Capture the cell that displays the provided text and extract its [x, y] central coordinate. 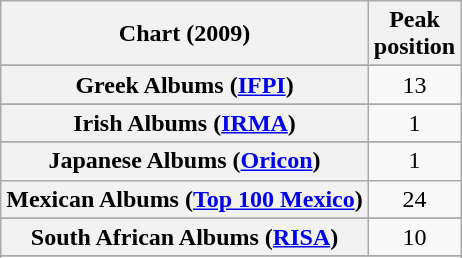
Irish Albums (IRMA) [185, 123]
10 [414, 237]
Peakposition [414, 34]
Japanese Albums (Oricon) [185, 161]
South African Albums (RISA) [185, 237]
Greek Albums (IFPI) [185, 85]
Mexican Albums (Top 100 Mexico) [185, 199]
24 [414, 199]
Chart (2009) [185, 34]
13 [414, 85]
